Capture the cell that displays the provided text and extract its [X, Y] central coordinate. 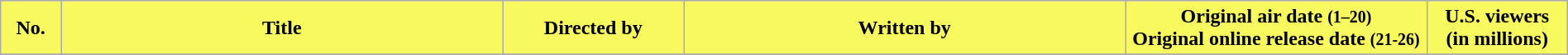
Written by [905, 28]
Title [282, 28]
Original air date (1–20)Original online release date (21-26) [1276, 28]
Directed by [594, 28]
U.S. viewers(in millions) [1497, 28]
No. [31, 28]
